Identify which cell holds the provided text, then report its [X, Y] central coordinate. 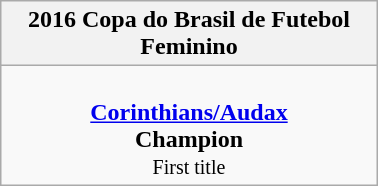
Corinthians/AudaxChampionFirst title [189, 126]
2016 Copa do Brasil de Futebol Feminino [189, 34]
